Pinpoint the cell where the given text exists, returning its [x, y] midpoint coordinate. 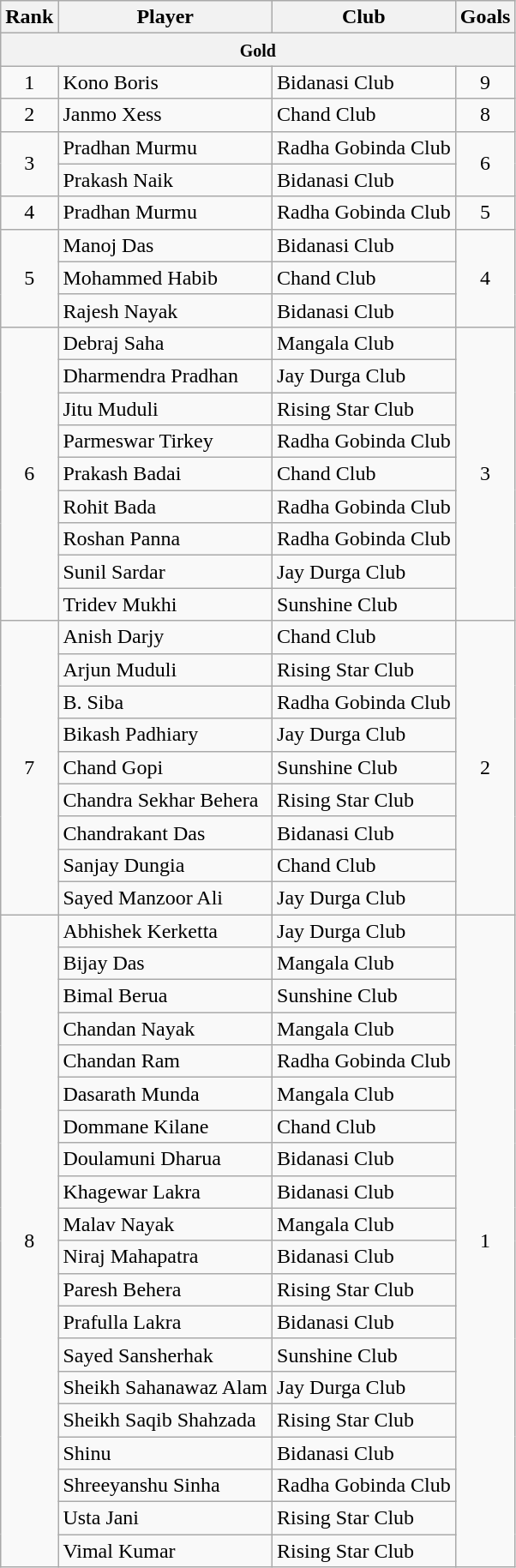
Rank [29, 17]
Doulamuni Dharua [165, 1159]
Bimal Berua [165, 996]
Bikash Padhiary [165, 735]
Khagewar Lakra [165, 1192]
Rohit Bada [165, 507]
Rajesh Nayak [165, 310]
9 [485, 82]
Prafulla Lakra [165, 1322]
Paresh Behera [165, 1289]
Abhishek Kerketta [165, 930]
Niraj Mahapatra [165, 1257]
Shreeyanshu Sinha [165, 1486]
Malav Nayak [165, 1224]
Sheikh Sahanawaz Alam [165, 1387]
Club [364, 17]
Anish Darjy [165, 637]
B. Siba [165, 702]
Chandan Ram [165, 1061]
Chandan Nayak [165, 1029]
Mohammed Habib [165, 278]
Sheikh Saqib Shahzada [165, 1420]
Bijay Das [165, 964]
Vimal Kumar [165, 1551]
Janmo Xess [165, 115]
Debraj Saha [165, 343]
Arjun Muduli [165, 670]
Chandra Sekhar Behera [165, 800]
Roshan Panna [165, 539]
Prakash Badai [165, 474]
Kono Boris [165, 82]
Sanjay Dungia [165, 865]
Tridev Mukhi [165, 604]
Parmeswar Tirkey [165, 442]
Manoj Das [165, 245]
Player [165, 17]
Sunil Sardar [165, 572]
Chand Gopi [165, 767]
Chandrakant Das [165, 832]
7 [29, 768]
Goals [485, 17]
Dharmendra Pradhan [165, 375]
Shinu [165, 1453]
Sayed Sansherhak [165, 1355]
Dasarath Munda [165, 1094]
Prakash Naik [165, 180]
Jitu Muduli [165, 409]
Dommane Kilane [165, 1126]
Usta Jani [165, 1518]
Gold [258, 50]
Sayed Manzoor Ali [165, 898]
